Determine the (x, y) coordinate at the center of the cell enclosing the given text.  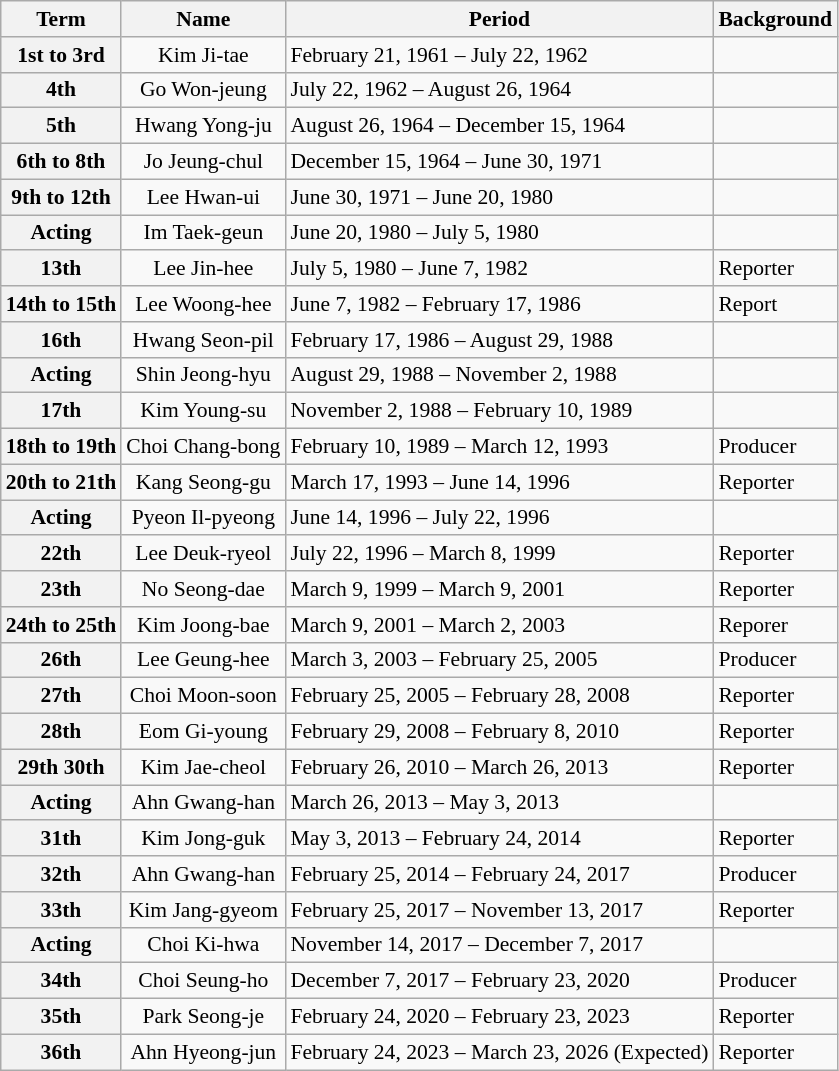
June 20, 1980 – July 5, 1980 (499, 233)
28th (61, 732)
August 26, 1964 – December 15, 1964 (499, 126)
February 25, 2014 – February 24, 2017 (499, 874)
June 14, 1996 – July 22, 1996 (499, 518)
27th (61, 696)
February 21, 1961 – July 22, 1962 (499, 55)
36th (61, 1052)
17th (61, 411)
February 10, 1989 – March 12, 1993 (499, 447)
Eom Gi-young (203, 732)
14th to 15th (61, 304)
Choi Moon-soon (203, 696)
May 3, 2013 – February 24, 2014 (499, 839)
23th (61, 589)
Lee Geung-hee (203, 660)
Hwang Seon-pil (203, 340)
Choi Seung-ho (203, 981)
No Seong-dae (203, 589)
Kim Ji-tae (203, 55)
July 22, 1962 – August 26, 1964 (499, 90)
34th (61, 981)
16th (61, 340)
November 2, 1988 – February 10, 1989 (499, 411)
June 30, 1971 – June 20, 1980 (499, 197)
Hwang Yong-ju (203, 126)
32th (61, 874)
Kang Seong-gu (203, 482)
Go Won-jeung (203, 90)
Lee Deuk-ryeol (203, 554)
Period (499, 19)
5th (61, 126)
February 26, 2010 – March 26, 2013 (499, 767)
February 24, 2020 – February 23, 2023 (499, 1017)
Kim Jong-guk (203, 839)
August 29, 1988 – November 2, 1988 (499, 375)
November 14, 2017 – December 7, 2017 (499, 945)
March 3, 2003 – February 25, 2005 (499, 660)
Im Taek-geun (203, 233)
March 9, 1999 – March 9, 2001 (499, 589)
Background (775, 19)
26th (61, 660)
Lee Woong-hee (203, 304)
20th to 21th (61, 482)
February 25, 2005 – February 28, 2008 (499, 696)
July 5, 1980 – June 7, 1982 (499, 269)
1st to 3rd (61, 55)
4th (61, 90)
Term (61, 19)
December 7, 2017 – February 23, 2020 (499, 981)
Shin Jeong-hyu (203, 375)
Park Seong-je (203, 1017)
February 24, 2023 – March 23, 2026 (Expected) (499, 1052)
February 25, 2017 – November 13, 2017 (499, 910)
9th to 12th (61, 197)
March 9, 2001 – March 2, 2003 (499, 625)
6th to 8th (61, 162)
Ahn Hyeong-jun (203, 1052)
Choi Ki-hwa (203, 945)
31th (61, 839)
Lee Hwan-ui (203, 197)
33th (61, 910)
18th to 19th (61, 447)
Kim Jae-cheol (203, 767)
22th (61, 554)
Kim Jang-gyeom (203, 910)
13th (61, 269)
35th (61, 1017)
Choi Chang-bong (203, 447)
Report (775, 304)
February 29, 2008 – February 8, 2010 (499, 732)
December 15, 1964 – June 30, 1971 (499, 162)
Kim Young-su (203, 411)
Name (203, 19)
July 22, 1996 – March 8, 1999 (499, 554)
Pyeon Il-pyeong (203, 518)
Jo Jeung-chul (203, 162)
February 17, 1986 – August 29, 1988 (499, 340)
March 26, 2013 – May 3, 2013 (499, 803)
Kim Joong-bae (203, 625)
March 17, 1993 – June 14, 1996 (499, 482)
June 7, 1982 – February 17, 1986 (499, 304)
29th 30th (61, 767)
24th to 25th (61, 625)
Reporer (775, 625)
Lee Jin-hee (203, 269)
